For the text-containing cell, return its midpoint in [x, y] coordinate format. 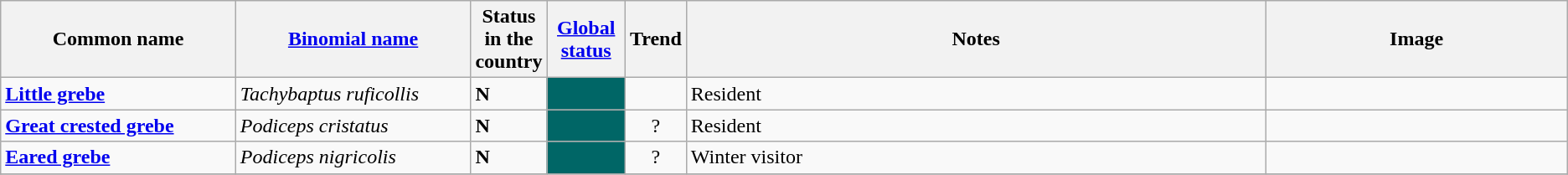
Binomial name [353, 39]
Status in the country [509, 39]
Podiceps cristatus [353, 126]
Notes [976, 39]
Little grebe [119, 94]
Winter visitor [976, 157]
Tachybaptus ruficollis [353, 94]
Global status [586, 39]
Eared grebe [119, 157]
Common name [119, 39]
Great crested grebe [119, 126]
Podiceps nigricolis [353, 157]
Trend [655, 39]
Image [1416, 39]
